Return the [x, y] coordinate for the center point of the cell that contains the specified text.  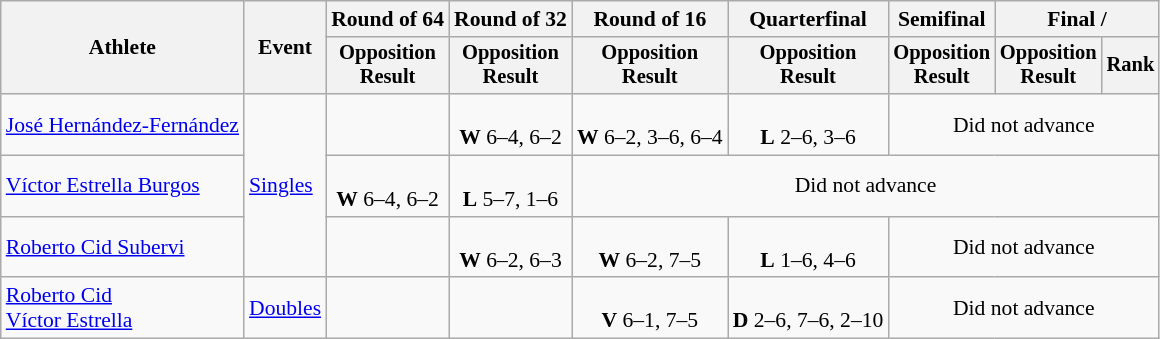
Roberto CidVíctor Estrella [122, 308]
Doubles [285, 308]
Roberto Cid Subervi [122, 248]
Víctor Estrella Burgos [122, 186]
Semifinal [942, 19]
Quarterfinal [808, 19]
Singles [285, 186]
D 2–6, 7–6, 2–10 [808, 308]
Rank [1131, 66]
W 6–2, 7–5 [650, 248]
Round of 16 [650, 19]
Round of 64 [388, 19]
L 5–7, 1–6 [510, 186]
Round of 32 [510, 19]
Event [285, 48]
W 6–2, 3–6, 6–4 [650, 124]
L 1–6, 4–6 [808, 248]
L 2–6, 3–6 [808, 124]
V 6–1, 7–5 [650, 308]
Final / [1077, 19]
Athlete [122, 48]
W 6–2, 6–3 [510, 248]
José Hernández-Fernández [122, 124]
